Find where the given text appears and provide that cell's center as [x, y] coordinate. 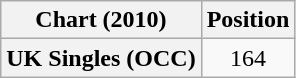
Position [248, 20]
Chart (2010) [101, 20]
164 [248, 58]
UK Singles (OCC) [101, 58]
